Find where the given text appears and provide that cell's center as (X, Y) coordinate. 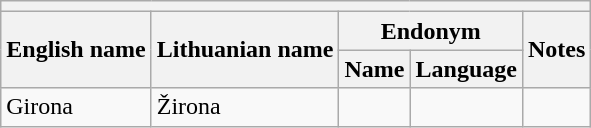
Endonym (430, 31)
Girona (76, 107)
Notes (556, 50)
Žirona (245, 107)
Language (466, 69)
Lithuanian name (245, 50)
English name (76, 50)
Name (374, 69)
